Extract the [X, Y] coordinate from the center of the cell holding the provided text.  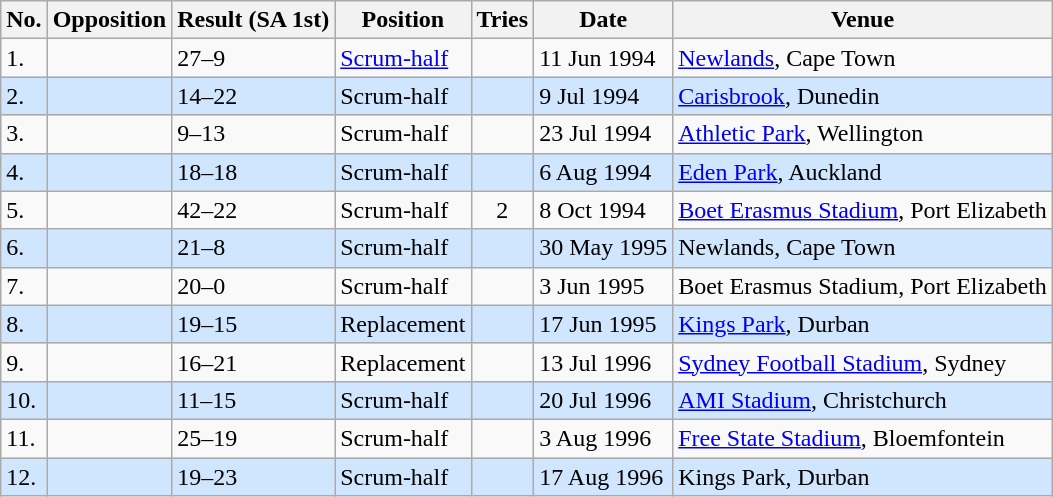
AMI Stadium, Christchurch [863, 400]
3 Aug 1996 [604, 438]
3. [24, 134]
Sydney Football Stadium, Sydney [863, 362]
42–22 [254, 210]
17 Jun 1995 [604, 324]
No. [24, 20]
20–0 [254, 286]
11. [24, 438]
11 Jun 1994 [604, 58]
30 May 1995 [604, 248]
Athletic Park, Wellington [863, 134]
5. [24, 210]
19–23 [254, 477]
10. [24, 400]
11–15 [254, 400]
Eden Park, Auckland [863, 172]
Tries [502, 20]
6 Aug 1994 [604, 172]
16–21 [254, 362]
Free State Stadium, Bloemfontein [863, 438]
14–22 [254, 96]
23 Jul 1994 [604, 134]
21–8 [254, 248]
3 Jun 1995 [604, 286]
9 Jul 1994 [604, 96]
9. [24, 362]
25–19 [254, 438]
2 [502, 210]
18–18 [254, 172]
Result (SA 1st) [254, 20]
17 Aug 1996 [604, 477]
Venue [863, 20]
4. [24, 172]
Carisbrook, Dunedin [863, 96]
Opposition [109, 20]
7. [24, 286]
8 Oct 1994 [604, 210]
9–13 [254, 134]
2. [24, 96]
27–9 [254, 58]
19–15 [254, 324]
13 Jul 1996 [604, 362]
6. [24, 248]
1. [24, 58]
Date [604, 20]
20 Jul 1996 [604, 400]
Position [403, 20]
8. [24, 324]
12. [24, 477]
